Output the [X, Y] coordinate of the center of the cell containing the given text.  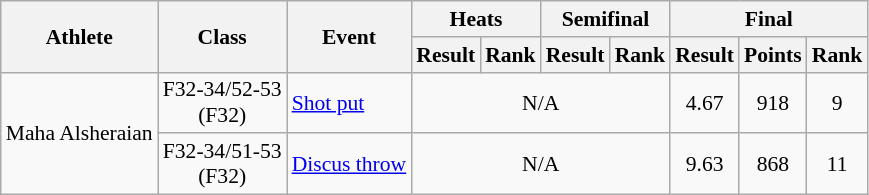
F32-34/52-53(F32) [222, 102]
Points [773, 55]
Shot put [350, 102]
9.63 [704, 164]
918 [773, 102]
Heats [476, 19]
868 [773, 164]
4.67 [704, 102]
Class [222, 36]
Athlete [80, 36]
F32-34/51-53(F32) [222, 164]
Final [768, 19]
Discus throw [350, 164]
Maha Alsheraian [80, 133]
11 [838, 164]
Event [350, 36]
9 [838, 102]
Semifinal [606, 19]
